From the cell containing the given text, extract its center point as [x, y] coordinate. 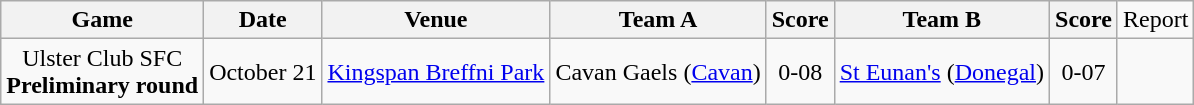
October 21 [263, 72]
Venue [436, 20]
Report [1155, 20]
Date [263, 20]
Cavan Gaels (Cavan) [658, 72]
Team B [942, 20]
St Eunan's (Donegal) [942, 72]
Game [102, 20]
Ulster Club SFCPreliminary round [102, 72]
Kingspan Breffni Park [436, 72]
0-08 [800, 72]
0-07 [1084, 72]
Team A [658, 20]
